Search for the cell housing the specified text and yield its [X, Y] center coordinate. 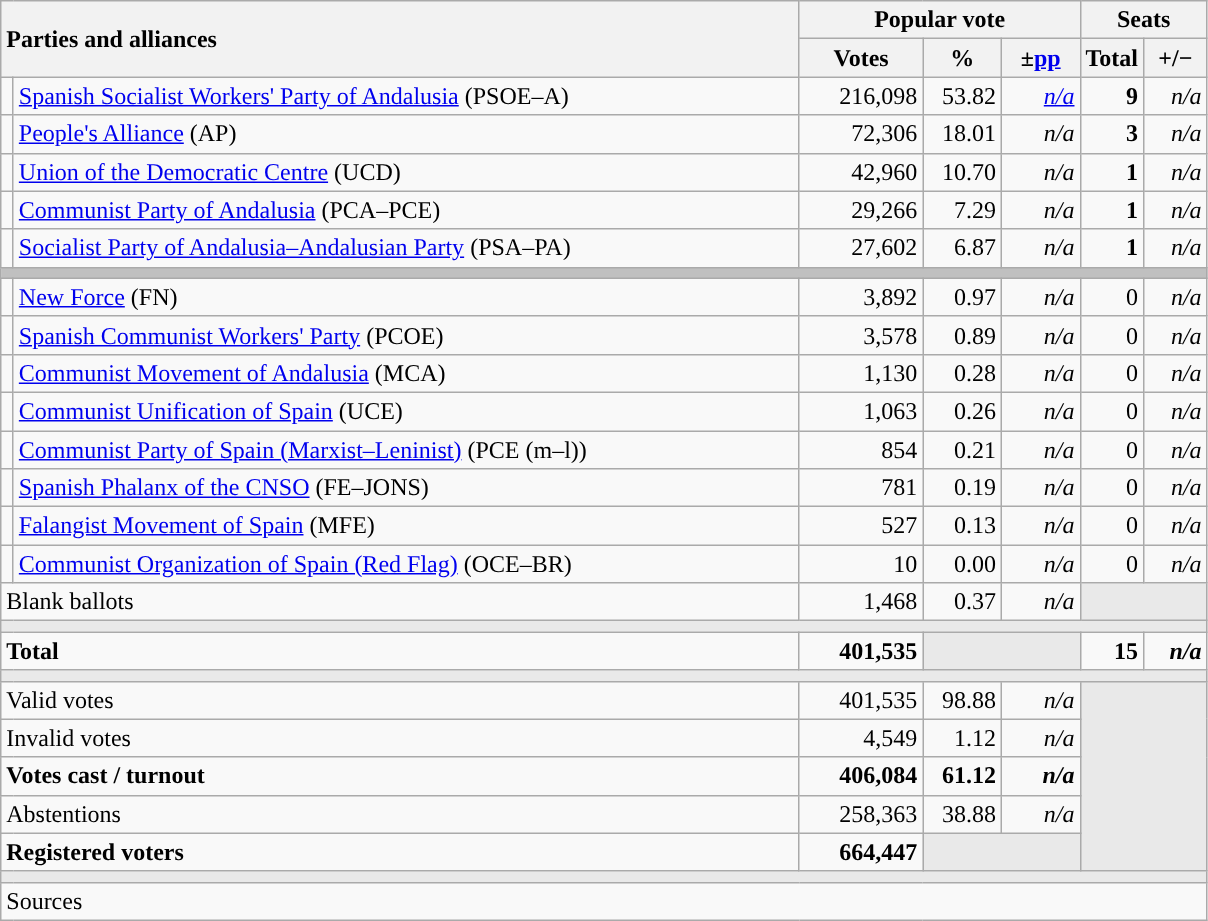
±pp [1040, 58]
Seats [1144, 20]
7.29 [962, 210]
781 [861, 488]
406,084 [861, 776]
Communist Unification of Spain (UCE) [406, 411]
Parties and alliances [400, 39]
Sources [604, 901]
Socialist Party of Andalusia–Andalusian Party (PSA–PA) [406, 248]
10.70 [962, 172]
3 [1112, 134]
38.88 [962, 814]
Falangist Movement of Spain (MFE) [406, 526]
664,447 [861, 852]
Popular vote [940, 20]
0.37 [962, 602]
3,578 [861, 335]
People's Alliance (AP) [406, 134]
53.82 [962, 96]
527 [861, 526]
Union of the Democratic Centre (UCD) [406, 172]
0.89 [962, 335]
15 [1112, 651]
98.88 [962, 700]
New Force (FN) [406, 297]
4,549 [861, 738]
1,063 [861, 411]
% [962, 58]
Spanish Phalanx of the CNSO (FE–JONS) [406, 488]
18.01 [962, 134]
10 [861, 564]
1,130 [861, 373]
1.12 [962, 738]
Votes [861, 58]
Valid votes [400, 700]
6.87 [962, 248]
0.28 [962, 373]
Blank ballots [400, 602]
61.12 [962, 776]
Communist Party of Spain (Marxist–Leninist) (PCE (m–l)) [406, 449]
258,363 [861, 814]
Registered voters [400, 852]
0.97 [962, 297]
3,892 [861, 297]
Spanish Socialist Workers' Party of Andalusia (PSOE–A) [406, 96]
72,306 [861, 134]
Votes cast / turnout [400, 776]
9 [1112, 96]
27,602 [861, 248]
0.19 [962, 488]
0.00 [962, 564]
0.13 [962, 526]
Abstentions [400, 814]
Communist Organization of Spain (Red Flag) (OCE–BR) [406, 564]
216,098 [861, 96]
1,468 [861, 602]
Communist Movement of Andalusia (MCA) [406, 373]
42,960 [861, 172]
0.26 [962, 411]
+/− [1176, 58]
Spanish Communist Workers' Party (PCOE) [406, 335]
0.21 [962, 449]
854 [861, 449]
Invalid votes [400, 738]
Communist Party of Andalusia (PCA–PCE) [406, 210]
29,266 [861, 210]
